Provide the (x, y) coordinate of the cell's center where the given text is located.  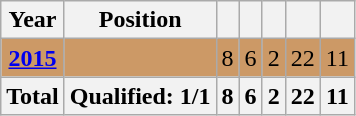
2015 (33, 58)
Year (33, 20)
Total (33, 96)
Position (140, 20)
Qualified: 1/1 (140, 96)
